Determine the (x, y) coordinate at the center of the cell enclosing the given text.  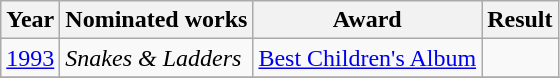
Year (30, 20)
1993 (30, 58)
Nominated works (156, 20)
Result (520, 20)
Best Children's Album (368, 58)
Snakes & Ladders (156, 58)
Award (368, 20)
